Determine the (x, y) coordinate at the center of the cell enclosing the given text.  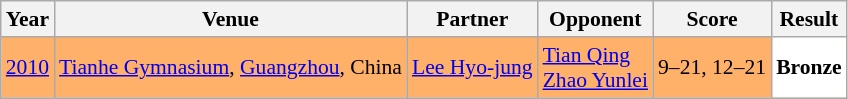
Bronze (809, 68)
Year (28, 19)
Result (809, 19)
Lee Hyo-jung (472, 68)
Tian Qing Zhao Yunlei (596, 68)
Opponent (596, 19)
Tianhe Gymnasium, Guangzhou, China (230, 68)
Score (712, 19)
Partner (472, 19)
2010 (28, 68)
Venue (230, 19)
9–21, 12–21 (712, 68)
